Provide the (x, y) coordinate of the cell's center where the given text is located.  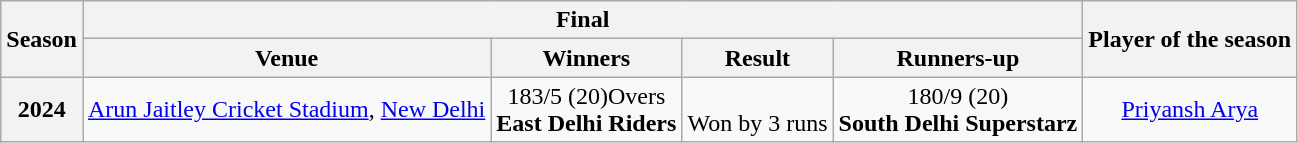
Venue (286, 58)
Result (758, 58)
Final (582, 20)
Priyansh Arya (1190, 110)
2024 (42, 110)
Arun Jaitley Cricket Stadium, New Delhi (286, 110)
183/5 (20)Overs East Delhi Riders (586, 110)
Winners (586, 58)
Player of the season (1190, 39)
Won by 3 runs (758, 110)
Season (42, 39)
Runners-up (958, 58)
180/9 (20)South Delhi Superstarz (958, 110)
